Locate the cell with the specified text and output its (X, Y) center coordinate. 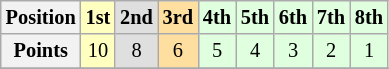
3 (293, 51)
2nd (136, 17)
4 (255, 51)
1 (369, 51)
3rd (178, 17)
8 (136, 51)
5th (255, 17)
4th (217, 17)
5 (217, 51)
1st (98, 17)
Points (41, 51)
6th (293, 17)
10 (98, 51)
Position (41, 17)
8th (369, 17)
7th (331, 17)
2 (331, 51)
6 (178, 51)
